Search for the cell housing the specified text and yield its (X, Y) center coordinate. 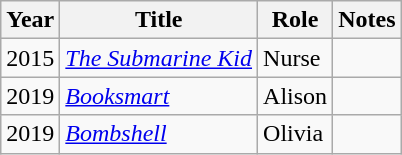
The Submarine Kid (159, 58)
Role (296, 20)
2015 (30, 58)
Notes (367, 20)
Nurse (296, 58)
Title (159, 20)
Booksmart (159, 96)
Olivia (296, 134)
Year (30, 20)
Alison (296, 96)
Bombshell (159, 134)
